Determine the [x, y] coordinate at the center of the cell enclosing the given text.  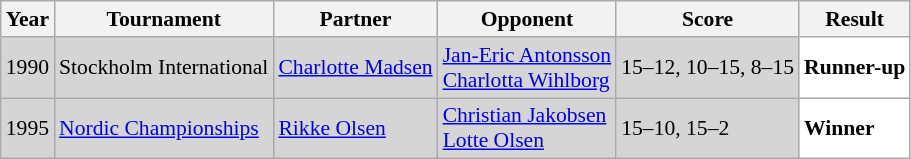
15–12, 10–15, 8–15 [708, 68]
Rikke Olsen [355, 128]
Tournament [164, 19]
Result [854, 19]
1990 [28, 68]
Jan-Eric Antonsson Charlotta Wihlborg [528, 68]
Partner [355, 19]
Christian Jakobsen Lotte Olsen [528, 128]
Year [28, 19]
Score [708, 19]
Winner [854, 128]
Stockholm International [164, 68]
Runner-up [854, 68]
1995 [28, 128]
Charlotte Madsen [355, 68]
Opponent [528, 19]
Nordic Championships [164, 128]
15–10, 15–2 [708, 128]
